Find where the given text appears and provide that cell's center as [X, Y] coordinate. 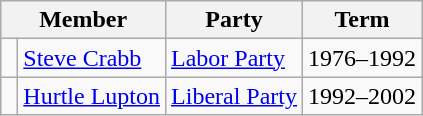
Member [84, 20]
Term [362, 20]
Labor Party [234, 58]
Liberal Party [234, 96]
1992–2002 [362, 96]
Hurtle Lupton [92, 96]
Party [234, 20]
Steve Crabb [92, 58]
1976–1992 [362, 58]
